Extract the [X, Y] coordinate from the center of the cell holding the provided text.  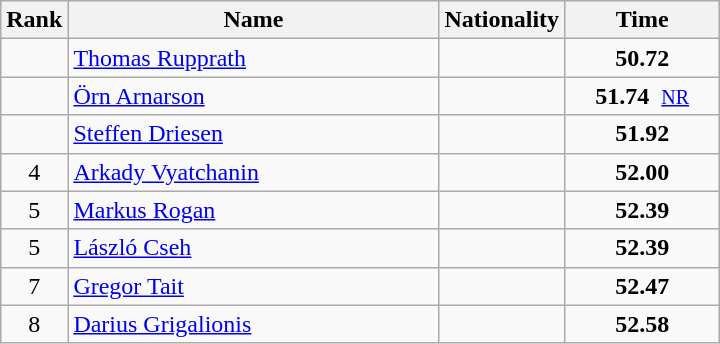
Markus Rogan [254, 210]
László Cseh [254, 248]
50.72 [642, 58]
Darius Grigalionis [254, 324]
Nationality [502, 20]
Time [642, 20]
4 [34, 172]
Arkady Vyatchanin [254, 172]
52.47 [642, 286]
Örn Arnarson [254, 96]
Gregor Tait [254, 286]
51.92 [642, 134]
Steffen Driesen [254, 134]
7 [34, 286]
Rank [34, 20]
8 [34, 324]
52.58 [642, 324]
51.74 NR [642, 96]
Name [254, 20]
52.00 [642, 172]
Thomas Rupprath [254, 58]
